From the cell containing the given text, extract its center point as [x, y] coordinate. 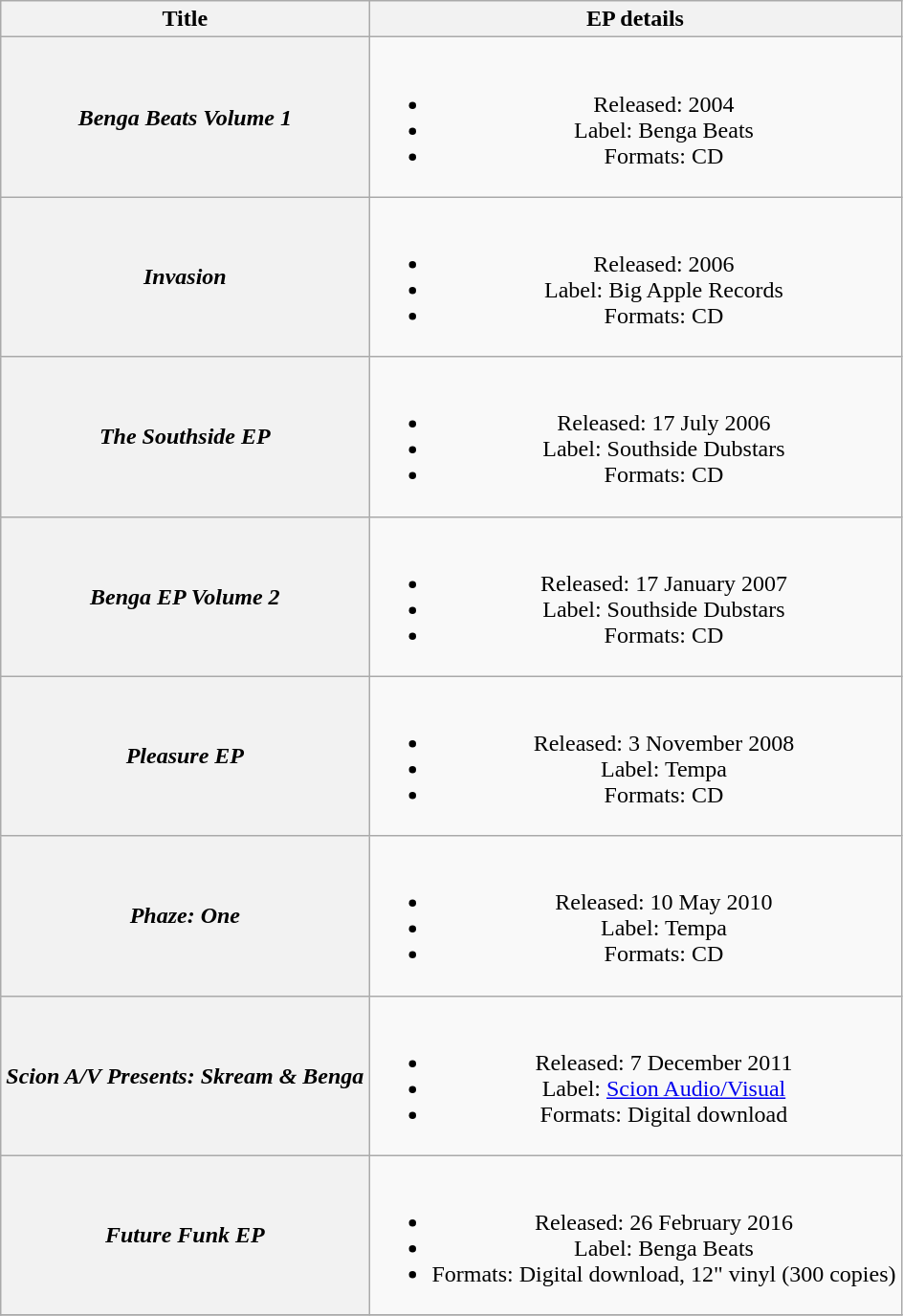
Released: 3 November 2008Label: TempaFormats: CD [635, 756]
Benga EP Volume 2 [186, 597]
Pleasure EP [186, 756]
Released: 26 February 2016Label: Benga BeatsFormats: Digital download, 12" vinyl (300 copies) [635, 1236]
Released: 17 January 2007Label: Southside DubstarsFormats: CD [635, 597]
Phaze: One [186, 916]
Future Funk EP [186, 1236]
Released: 7 December 2011Label: Scion Audio/VisualFormats: Digital download [635, 1075]
Released: 2006Label: Big Apple RecordsFormats: CD [635, 277]
Released: 2004Label: Benga BeatsFormats: CD [635, 117]
The Southside EP [186, 436]
Invasion [186, 277]
Title [186, 19]
Released: 10 May 2010Label: TempaFormats: CD [635, 916]
Released: 17 July 2006Label: Southside DubstarsFormats: CD [635, 436]
Scion A/V Presents: Skream & Benga [186, 1075]
EP details [635, 19]
Benga Beats Volume 1 [186, 117]
